For the text-containing cell, return its midpoint in [x, y] coordinate format. 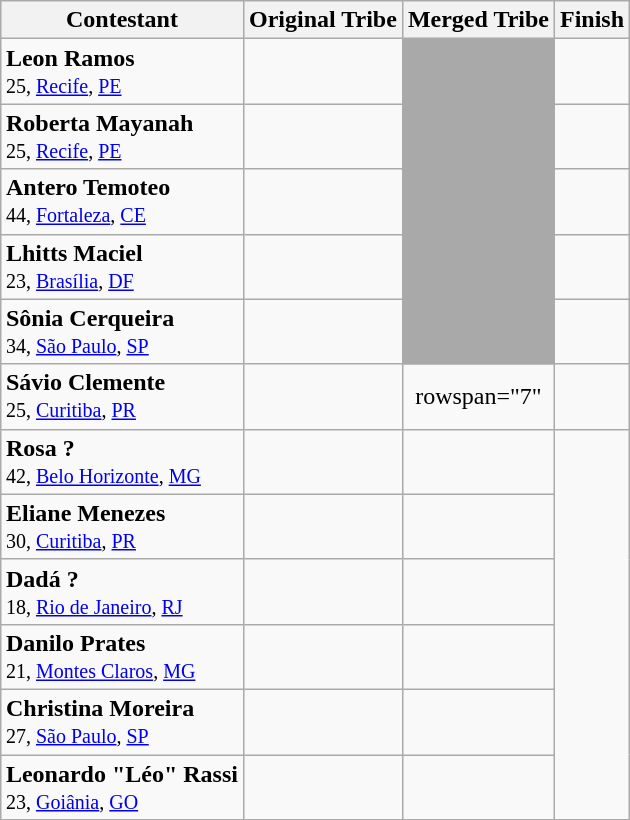
rowspan="7" [478, 396]
Rosa ?42, Belo Horizonte, MG [122, 462]
Leon Ramos25, Recife, PE [122, 72]
Sávio Clemente25, Curitiba, PR [122, 396]
Eliane Menezes30, Curitiba, PR [122, 526]
Dadá ?18, Rio de Janeiro, RJ [122, 592]
Merged Tribe [478, 20]
Antero Temoteo44, Fortaleza, CE [122, 202]
Contestant [122, 20]
Sônia Cerqueira34, São Paulo, SP [122, 332]
Finish [592, 20]
Christina Moreira27, São Paulo, SP [122, 722]
Original Tribe [322, 20]
Danilo Prates21, Montes Claros, MG [122, 656]
Leonardo "Léo" Rassi23, Goiânia, GO [122, 786]
Lhitts Maciel23, Brasília, DF [122, 266]
Roberta Mayanah25, Recife, PE [122, 136]
